Detect which cell encompasses the target text, then output its (x, y) center coordinate. 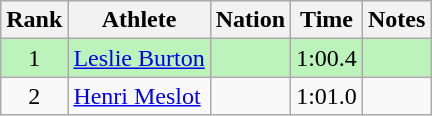
1 (34, 58)
Leslie Burton (139, 58)
Athlete (139, 20)
Time (327, 20)
Notes (396, 20)
Henri Meslot (139, 96)
1:01.0 (327, 96)
Nation (250, 20)
2 (34, 96)
1:00.4 (327, 58)
Rank (34, 20)
